Detect which cell encompasses the target text, then output its [X, Y] center coordinate. 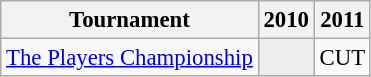
2010 [286, 20]
The Players Championship [130, 58]
2011 [342, 20]
CUT [342, 58]
Tournament [130, 20]
